Extract the (x, y) coordinate from the center of the cell holding the provided text.  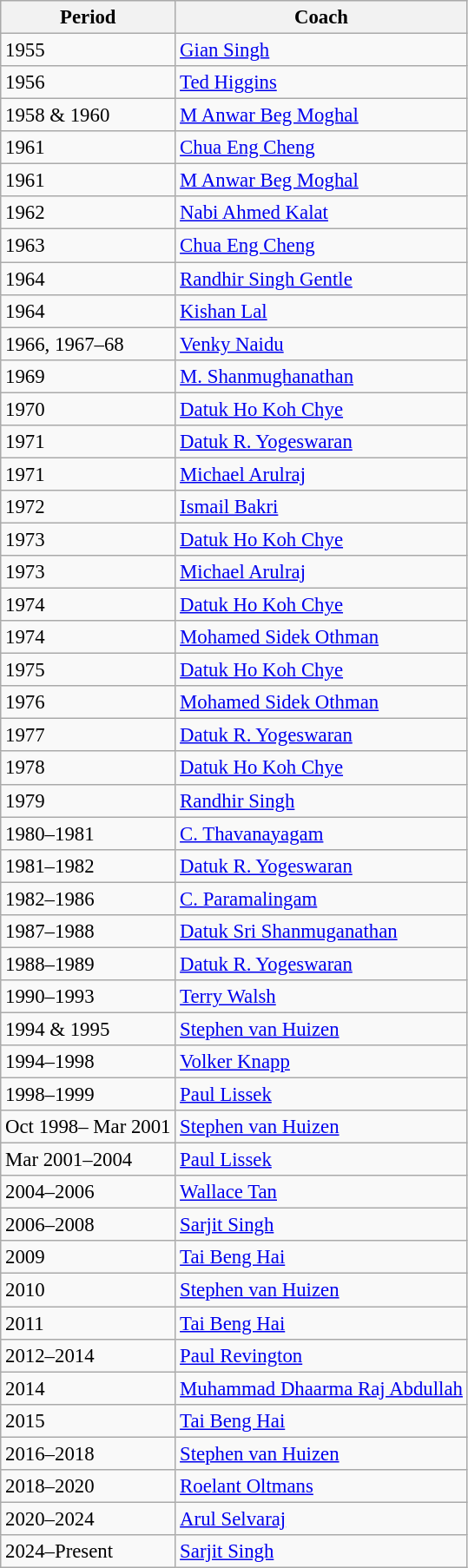
2024–Present (89, 1552)
Ted Higgins (321, 82)
Datuk Sri Shanmuganathan (321, 932)
1955 (89, 50)
2012–2014 (89, 1355)
2010 (89, 1290)
1962 (89, 213)
1987–1988 (89, 932)
2004–2006 (89, 1192)
1988–1989 (89, 964)
Mar 2001–2004 (89, 1160)
1980–1981 (89, 833)
M. Shanmughanathan (321, 376)
2014 (89, 1388)
Coach (321, 17)
C. Paramalingam (321, 899)
Roelant Oltmans (321, 1486)
1975 (89, 670)
2016–2018 (89, 1453)
Wallace Tan (321, 1192)
2020–2024 (89, 1519)
1990–1993 (89, 997)
Randhir Singh Gentle (321, 279)
1972 (89, 507)
2006–2008 (89, 1225)
Volker Knapp (321, 1062)
2011 (89, 1323)
2009 (89, 1258)
Terry Walsh (321, 997)
1977 (89, 735)
1970 (89, 409)
1966, 1967–68 (89, 344)
1998–1999 (89, 1095)
1994 & 1995 (89, 1029)
1994–1998 (89, 1062)
1963 (89, 246)
1969 (89, 376)
1976 (89, 702)
1958 & 1960 (89, 115)
Muhammad Dhaarma Raj Abdullah (321, 1388)
Arul Selvaraj (321, 1519)
2018–2020 (89, 1486)
Kishan Lal (321, 311)
1978 (89, 768)
Randhir Singh (321, 800)
Ismail Bakri (321, 507)
Oct 1998– Mar 2001 (89, 1127)
Gian Singh (321, 50)
2015 (89, 1420)
Period (89, 17)
1956 (89, 82)
1979 (89, 800)
Nabi Ahmed Kalat (321, 213)
1981–1982 (89, 866)
1982–1986 (89, 899)
C. Thavanayagam (321, 833)
Paul Revington (321, 1355)
Venky Naidu (321, 344)
